For the text-containing cell, return its midpoint in (x, y) coordinate format. 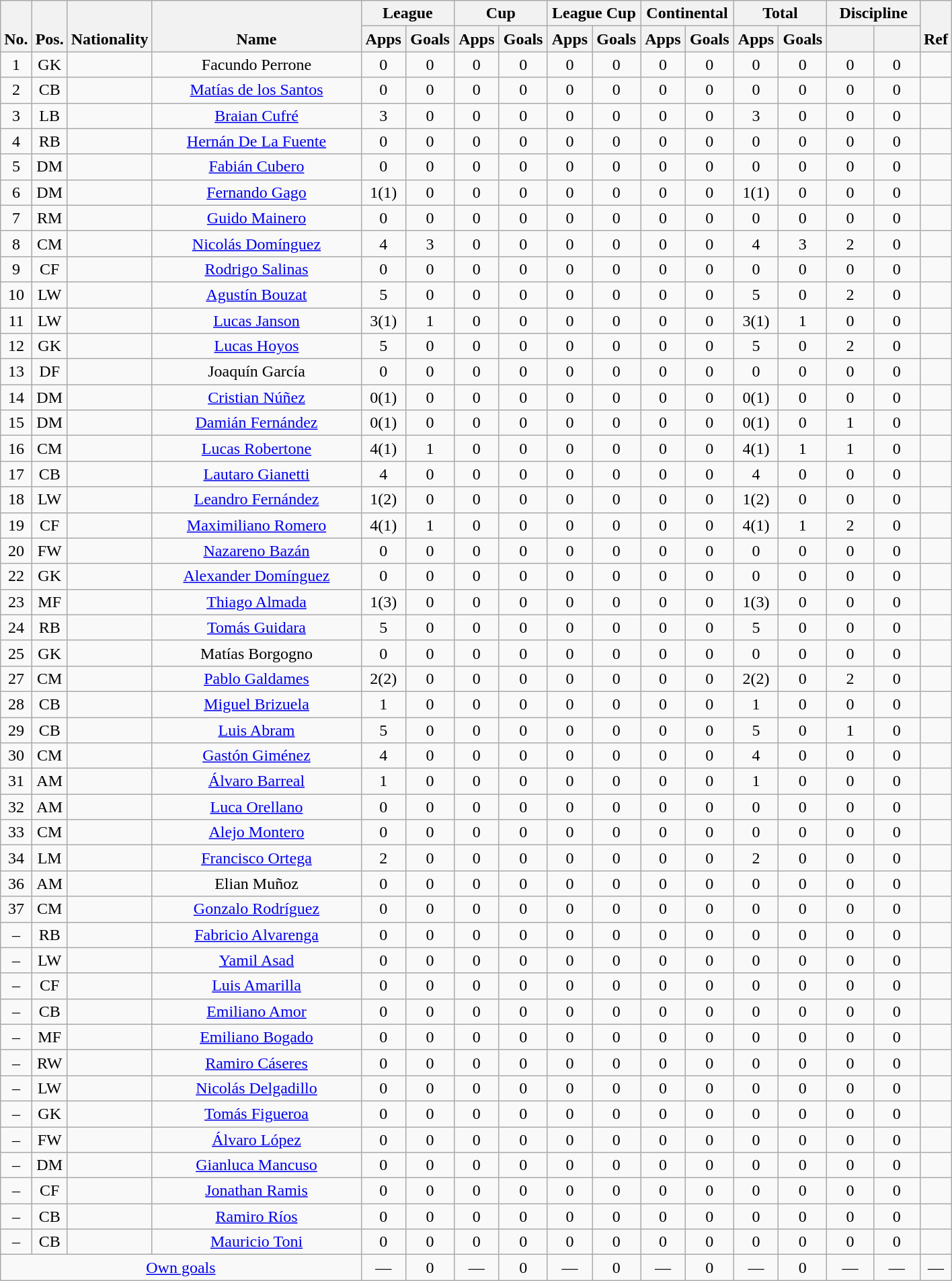
32 (16, 807)
Gonzalo Rodríguez (257, 909)
Hernán De La Fuente (257, 141)
23 (16, 602)
Matías de los Santos (257, 90)
Luca Orellano (257, 807)
13 (16, 372)
Maximiliano Romero (257, 525)
30 (16, 756)
Rodrigo Salinas (257, 269)
Tomás Guidara (257, 627)
Luis Amarilla (257, 986)
Elian Muñoz (257, 884)
Emiliano Bogado (257, 1037)
Nazareno Bazán (257, 551)
10 (16, 295)
24 (16, 627)
Fernando Gago (257, 192)
14 (16, 397)
Gianluca Mancuso (257, 1165)
Facundo Perrone (257, 65)
Miguel Brizuela (257, 704)
25 (16, 653)
Damián Fernández (257, 423)
Ramiro Cáseres (257, 1062)
Own goals (181, 1268)
11 (16, 321)
Leandro Fernández (257, 500)
18 (16, 500)
Ref (936, 26)
20 (16, 551)
12 (16, 346)
Álvaro López (257, 1140)
36 (16, 884)
DF (50, 372)
33 (16, 832)
Guido Mainero (257, 218)
Pablo Galdames (257, 678)
34 (16, 858)
Agustín Bouzat (257, 295)
17 (16, 474)
League (407, 13)
Joaquín García (257, 372)
28 (16, 704)
Lucas Hoyos (257, 346)
Thiago Almada (257, 602)
Nationality (110, 26)
Jonathan Ramis (257, 1191)
Alejo Montero (257, 832)
Yamil Asad (257, 960)
27 (16, 678)
37 (16, 909)
31 (16, 781)
15 (16, 423)
Luis Abram (257, 730)
6 (16, 192)
Nicolás Domínguez (257, 243)
Discipline (874, 13)
No. (16, 26)
Lucas Robertone (257, 449)
8 (16, 243)
Matías Borgogno (257, 653)
22 (16, 576)
Fabián Cubero (257, 167)
7 (16, 218)
RM (50, 218)
LM (50, 858)
Gastón Giménez (257, 756)
Nicolás Delgadillo (257, 1088)
Francisco Ortega (257, 858)
9 (16, 269)
29 (16, 730)
Total (780, 13)
Alexander Domínguez (257, 576)
Emiliano Amor (257, 1011)
Lautaro Gianetti (257, 474)
LB (50, 116)
16 (16, 449)
RW (50, 1062)
Mauricio Toni (257, 1242)
Lucas Janson (257, 321)
Pos. (50, 26)
Tomás Figueroa (257, 1114)
Name (257, 26)
19 (16, 525)
Fabricio Alvarenga (257, 935)
Cristian Núñez (257, 397)
Cup (502, 13)
Braian Cufré (257, 116)
Continental (687, 13)
Ramiro Ríos (257, 1216)
League Cup (594, 13)
Álvaro Barreal (257, 781)
